Return the [X, Y] coordinate for the center point of the cell that contains the specified text.  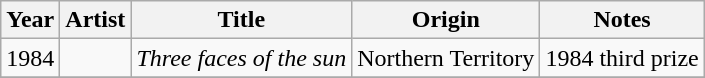
Artist [96, 20]
Year [30, 20]
Origin [446, 20]
1984 third prize [622, 58]
Northern Territory [446, 58]
Notes [622, 20]
1984 [30, 58]
Title [242, 20]
Three faces of the sun [242, 58]
